Determine the (X, Y) coordinate at the center of the cell enclosing the given text.  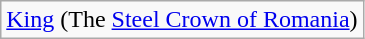
King (The Steel Crown of Romania) (182, 20)
